Find where the given text appears and provide that cell's center as [X, Y] coordinate. 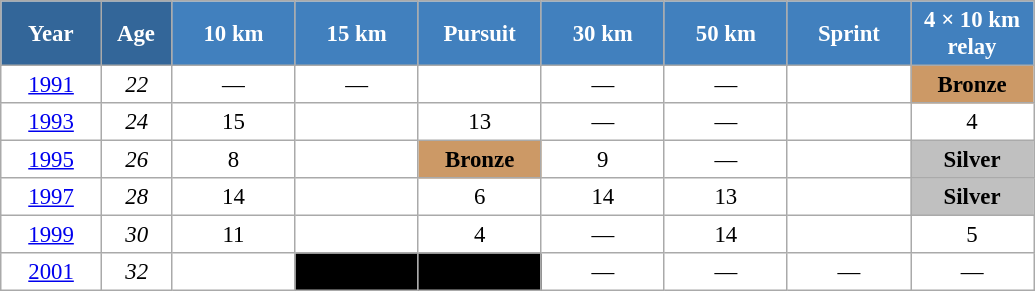
11 [234, 235]
15 [234, 122]
22 [136, 85]
15 km [356, 34]
1991 [52, 85]
28 [136, 197]
1993 [52, 122]
Year [52, 34]
Sprint [848, 34]
30 km [602, 34]
1997 [52, 197]
8 [234, 160]
9 [602, 160]
1999 [52, 235]
4 × 10 km relay [972, 34]
30 [136, 235]
Pursuit [480, 34]
1995 [52, 160]
50 km [726, 34]
24 [136, 122]
5 [972, 235]
10 km [234, 34]
Age [136, 34]
6 [480, 197]
26 [136, 160]
